Pinpoint the cell where the given text exists, returning its (X, Y) midpoint coordinate. 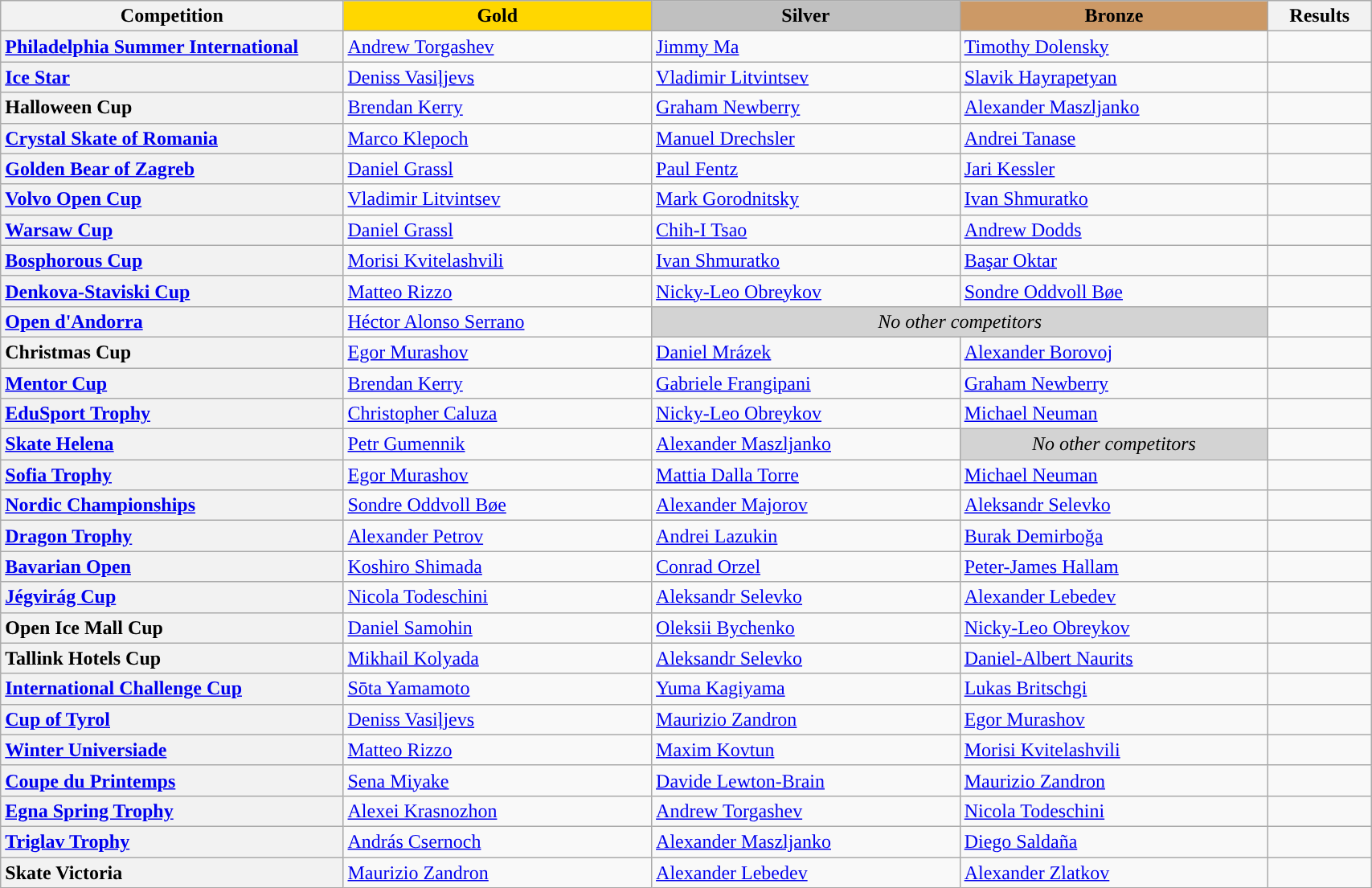
Andrew Dodds (1114, 230)
Alexander Majorov (806, 505)
Conrad Orzel (806, 567)
Manuel Drechsler (806, 138)
András Csernoch (498, 841)
Daniel Samohin (498, 628)
Skate Helena (172, 444)
Héctor Alonso Serrano (498, 321)
Andrei Lazukin (806, 536)
Peter-James Hallam (1114, 567)
Sofia Trophy (172, 475)
Bronze (1114, 16)
Denkova-Staviski Cup (172, 291)
Coupe du Printemps (172, 780)
Chih-I Tsao (806, 230)
Bavarian Open (172, 567)
Christmas Cup (172, 352)
Oleksii Bychenko (806, 628)
Maxim Kovtun (806, 750)
Nordic Championships (172, 505)
Başar Oktar (1114, 260)
Gold (498, 16)
Dragon Trophy (172, 536)
Halloween Cup (172, 108)
Mark Gorodnitsky (806, 199)
Winter Universiade (172, 750)
Philadelphia Summer International (172, 47)
Alexander Borovoj (1114, 352)
Alexander Petrov (498, 536)
Tallink Hotels Cup (172, 658)
Daniel Mrázek (806, 352)
Bosphorous Cup (172, 260)
Egna Spring Trophy (172, 811)
Davide Lewton-Brain (806, 780)
Daniel-Albert Naurits (1114, 658)
Golden Bear of Zagreb (172, 169)
Timothy Dolensky (1114, 47)
Christopher Caluza (498, 414)
Triglav Trophy (172, 841)
Mattia Dalla Torre (806, 475)
Open Ice Mall Cup (172, 628)
Jimmy Ma (806, 47)
Diego Saldaña (1114, 841)
Jari Kessler (1114, 169)
Competition (172, 16)
Results (1320, 16)
EduSport Trophy (172, 414)
Paul Fentz (806, 169)
Gabriele Frangipani (806, 383)
Jégvirág Cup (172, 597)
Alexei Krasnozhon (498, 811)
Cup of Tyrol (172, 719)
Skate Victoria (172, 872)
Sena Miyake (498, 780)
Open d'Andorra (172, 321)
Sōta Yamamoto (498, 689)
Mentor Cup (172, 383)
Lukas Britschgi (1114, 689)
Andrei Tanase (1114, 138)
Volvo Open Cup (172, 199)
Mikhail Kolyada (498, 658)
Petr Gumennik (498, 444)
Warsaw Cup (172, 230)
Yuma Kagiyama (806, 689)
Burak Demirboğa (1114, 536)
Silver (806, 16)
International Challenge Cup (172, 689)
Marco Klepoch (498, 138)
Alexander Zlatkov (1114, 872)
Slavik Hayrapetyan (1114, 77)
Koshiro Shimada (498, 567)
Ice Star (172, 77)
Crystal Skate of Romania (172, 138)
